Extract the (x, y) coordinate from the center of the cell holding the provided text.  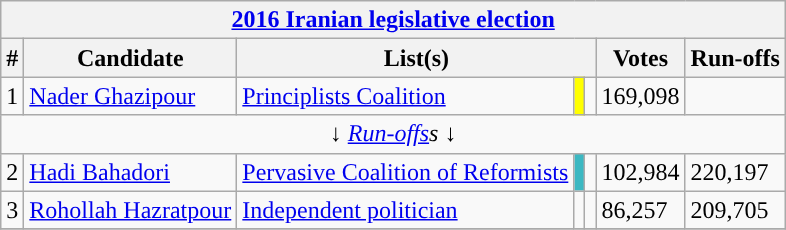
3 (12, 210)
# (12, 58)
102,984 (640, 172)
↓ Run-offss ↓ (394, 134)
1 (12, 96)
Nader Ghazipour (130, 96)
209,705 (735, 210)
Hadi Bahadori (130, 172)
Rohollah Hazratpour (130, 210)
Candidate (130, 58)
List(s) (416, 58)
Independent politician (406, 210)
169,098 (640, 96)
Principlists Coalition (406, 96)
220,197 (735, 172)
2 (12, 172)
Votes (640, 58)
2016 Iranian legislative election (394, 20)
86,257 (640, 210)
Run-offs (735, 58)
Pervasive Coalition of Reformists (406, 172)
